Locate the cell with the specified text and output its (x, y) center coordinate. 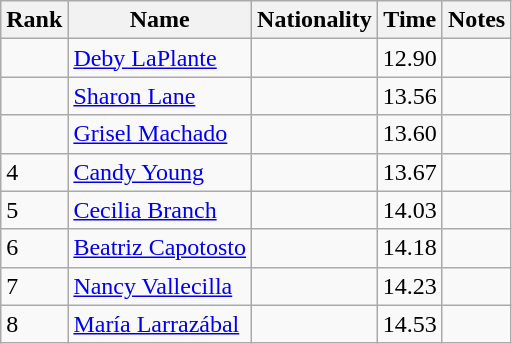
13.56 (410, 96)
6 (34, 248)
Nancy Vallecilla (160, 286)
Nationality (315, 20)
Sharon Lane (160, 96)
Candy Young (160, 172)
Grisel Machado (160, 134)
Deby LaPlante (160, 58)
7 (34, 286)
14.18 (410, 248)
8 (34, 324)
Beatriz Capotosto (160, 248)
5 (34, 210)
Rank (34, 20)
4 (34, 172)
María Larrazábal (160, 324)
Cecilia Branch (160, 210)
Notes (476, 20)
13.60 (410, 134)
13.67 (410, 172)
14.53 (410, 324)
Time (410, 20)
14.03 (410, 210)
Name (160, 20)
14.23 (410, 286)
12.90 (410, 58)
